Output the (x, y) coordinate of the center of the cell containing the given text.  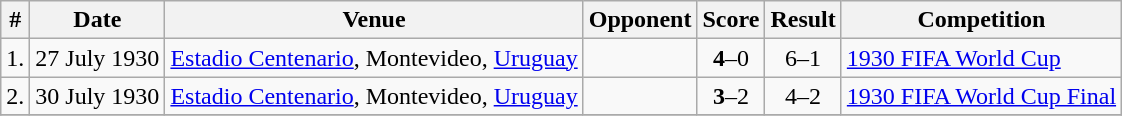
27 July 1930 (98, 58)
Venue (374, 20)
Date (98, 20)
2. (16, 96)
# (16, 20)
1. (16, 58)
3–2 (731, 96)
1930 FIFA World Cup Final (981, 96)
Opponent (640, 20)
1930 FIFA World Cup (981, 58)
4–0 (731, 58)
Score (731, 20)
4–2 (803, 96)
Competition (981, 20)
30 July 1930 (98, 96)
6–1 (803, 58)
Result (803, 20)
